Return the (x, y) coordinate for the center point of the cell that contains the specified text.  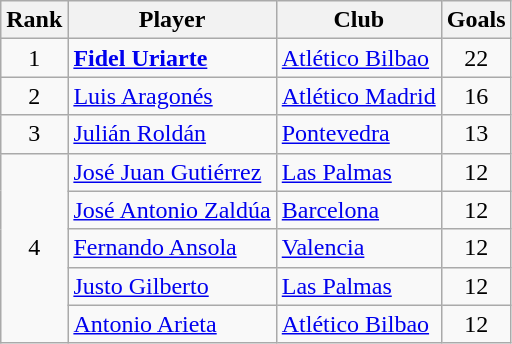
Justo Gilberto (172, 286)
Player (172, 20)
1 (34, 58)
Barcelona (358, 210)
Fernando Ansola (172, 248)
José Juan Gutiérrez (172, 172)
22 (476, 58)
Pontevedra (358, 134)
2 (34, 96)
Fidel Uriarte (172, 58)
16 (476, 96)
Rank (34, 20)
Antonio Arieta (172, 324)
13 (476, 134)
Luis Aragonés (172, 96)
Goals (476, 20)
Julián Roldán (172, 134)
Valencia (358, 248)
Club (358, 20)
Atlético Madrid (358, 96)
3 (34, 134)
José Antonio Zaldúa (172, 210)
4 (34, 248)
